Find where the given text appears and provide that cell's center as (X, Y) coordinate. 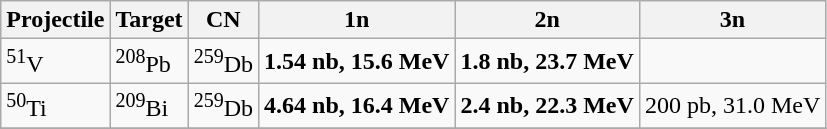
1n (357, 20)
208Pb (149, 62)
CN (223, 20)
50Ti (56, 106)
3n (732, 20)
51V (56, 62)
Projectile (56, 20)
Target (149, 20)
209Bi (149, 106)
1.54 nb, 15.6 MeV (357, 62)
1.8 nb, 23.7 MeV (547, 62)
4.64 nb, 16.4 MeV (357, 106)
2.4 nb, 22.3 MeV (547, 106)
200 pb, 31.0 MeV (732, 106)
2n (547, 20)
